Identify which cell holds the provided text, then report its [X, Y] central coordinate. 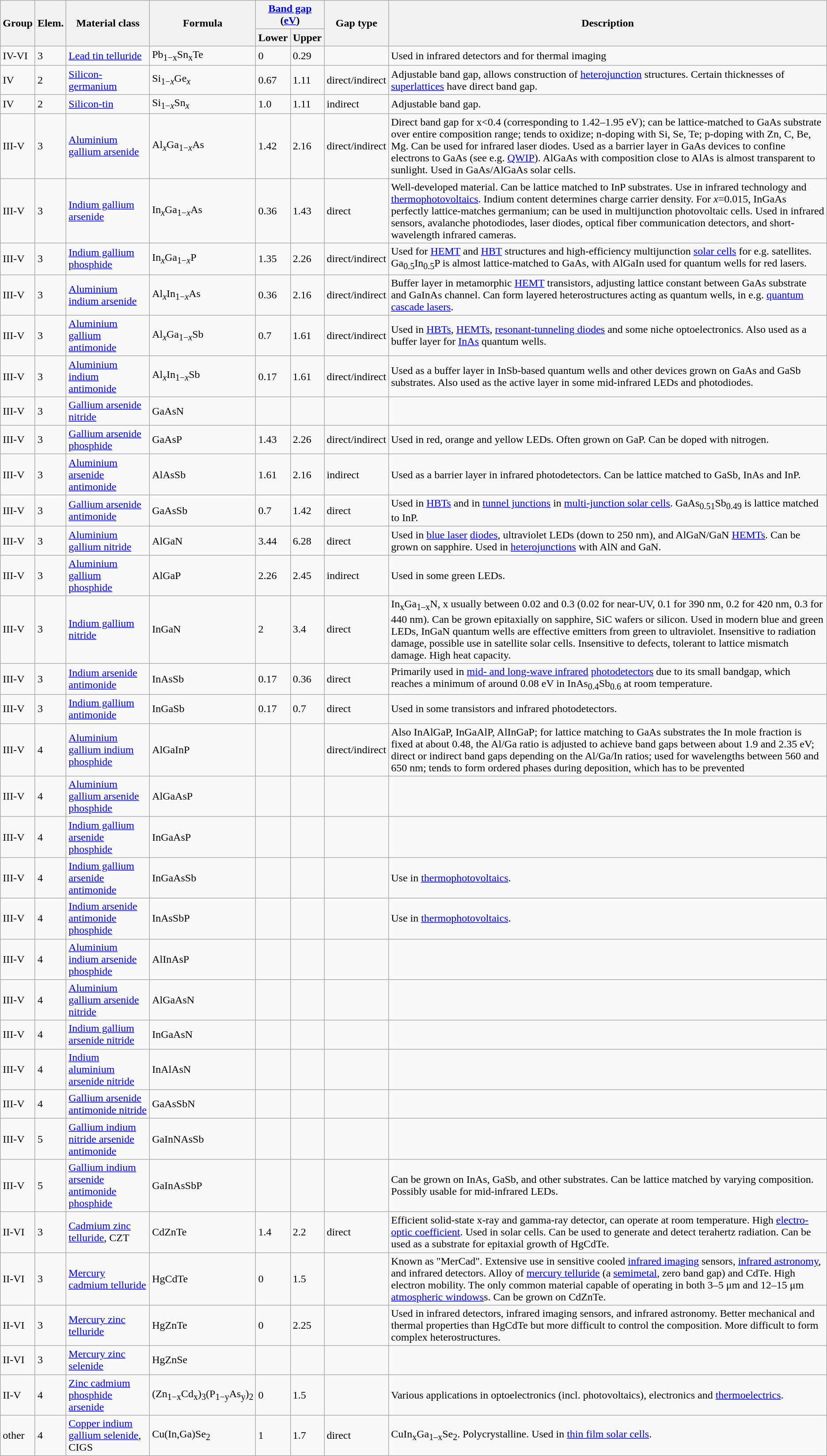
InAsSb [203, 679]
Used in HBTs and in tunnel junctions in multi-junction solar cells. GaAs0.51Sb0.49 is lattice matched to InP. [608, 510]
Gallium arsenide antimonide nitride [108, 1104]
CuInxGa1–xSe2. Polycrystalline. Used in thin film solar cells. [608, 1436]
1 [273, 1436]
Indium gallium antimonide [108, 709]
Copper indium gallium selenide, CIGS [108, 1436]
Zinc cadmium phosphide arsenide [108, 1395]
Indium arsenide antimonide [108, 679]
Adjustable band gap. [608, 104]
AlGaAsP [203, 797]
3.44 [273, 541]
IV-VI [18, 56]
II-V [18, 1395]
Aluminium arsenide antimonide [108, 474]
AlxIn1−xSb [203, 376]
Indium gallium phosphide [108, 259]
Aluminium gallium nitride [108, 541]
Used in infrared detectors and for thermal imaging [608, 56]
Used in some green LEDs. [608, 576]
Elem. [50, 23]
Used in HBTs, HEMTs, resonant-tunneling diodes and some niche optoelectronics. Also used as a buffer layer for InAs quantum wells. [608, 335]
InxGa1−xAs [203, 211]
Adjustable band gap, allows construction of heterojunction structures. Certain thicknesses of superlattices have direct band gap. [608, 80]
Indium gallium nitride [108, 629]
Silicon-tin [108, 104]
InAsSbP [203, 919]
Lower [273, 38]
(Zn1−xCdx)3(P1−yAsy)2 [203, 1395]
0.67 [273, 80]
Aluminium gallium arsenide nitride [108, 1000]
Pb1−xSnxTe [203, 56]
Cu(In,Ga)Se2 [203, 1436]
InGaAsSb [203, 878]
Mercury cadmium telluride [108, 1279]
InAlAsN [203, 1069]
2.45 [307, 576]
other [18, 1436]
GaAsSb [203, 510]
CdZnTe [203, 1232]
Aluminium gallium indium phosphide [108, 750]
1.35 [273, 259]
InGaAsN [203, 1034]
GaAsSbN [203, 1104]
InGaAsP [203, 837]
2.25 [307, 1326]
Gallium indium nitride arsenide antimonide [108, 1139]
InGaN [203, 629]
AlGaInP [203, 750]
Description [608, 23]
HgCdTe [203, 1279]
HgZnSe [203, 1361]
Silicon-germanium [108, 80]
AlAsSb [203, 474]
Formula [203, 23]
GaAsN [203, 411]
Aluminium indium arsenide phosphide [108, 959]
Indium gallium arsenide antimonide [108, 878]
AlGaN [203, 541]
HgZnTe [203, 1326]
2.2 [307, 1232]
Aluminium gallium antimonide [108, 335]
Aluminium gallium arsenide phosphide [108, 797]
AlxGa1−xSb [203, 335]
Mercury zinc selenide [108, 1361]
GaInAsSbP [203, 1185]
1.7 [307, 1436]
Upper [307, 38]
0.29 [307, 56]
Indium gallium arsenide [108, 211]
Group [18, 23]
AlGaAsN [203, 1000]
Gap type [357, 23]
Aluminium indium antimonide [108, 376]
Aluminium indium arsenide [108, 295]
Aluminium gallium phosphide [108, 576]
Indium arsenide antimonide phosphide [108, 919]
AlxGa1−xAs [203, 146]
Used in some transistors and infrared photodetectors. [608, 709]
Indium gallium arsenide nitride [108, 1034]
Cadmium zinc telluride, CZT [108, 1232]
Aluminium gallium arsenide [108, 146]
Band gap (eV) [290, 15]
Can be grown on InAs, GaSb, and other substrates. Can be lattice matched by varying composition. Possibly usable for mid-infrared LEDs. [608, 1185]
Si1−xGex [203, 80]
AlGaP [203, 576]
InGaSb [203, 709]
6.28 [307, 541]
Gallium arsenide antimonide [108, 510]
Gallium indium arsenide antimonide phosphide [108, 1185]
Gallium arsenide phosphide [108, 439]
1.0 [273, 104]
Material class [108, 23]
GaInNAsSb [203, 1139]
InxGa1−xP [203, 259]
Gallium arsenide nitride [108, 411]
Used as a barrier layer in infrared photodetectors. Can be lattice matched to GaSb, InAs and InP. [608, 474]
AlxIn1−xAs [203, 295]
Used in red, orange and yellow LEDs. Often grown on GaP. Can be doped with nitrogen. [608, 439]
GaAsP [203, 439]
Lead tin telluride [108, 56]
3.4 [307, 629]
Mercury zinc telluride [108, 1326]
AlInAsP [203, 959]
Indium gallium arsenide phosphide [108, 837]
1.4 [273, 1232]
Indium aluminium arsenide nitride [108, 1069]
Various applications in optoelectronics (incl. photovoltaics), electronics and thermoelectrics. [608, 1395]
Si1−xSnx [203, 104]
